Output the [x, y] coordinate of the center of the cell containing the given text.  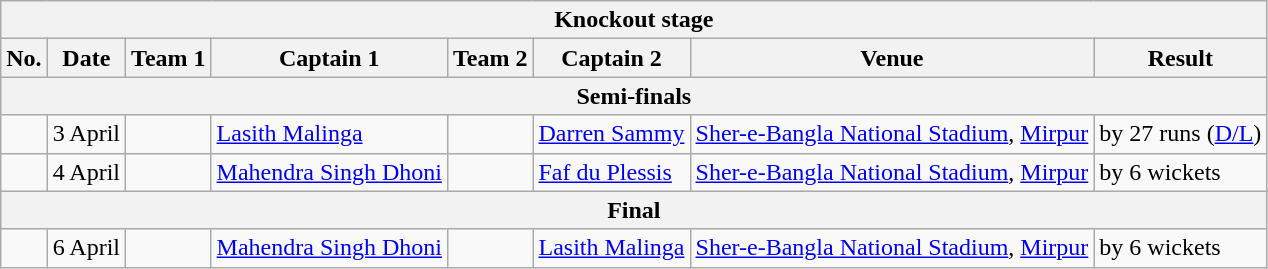
Captain 2 [612, 58]
Venue [892, 58]
No. [24, 58]
Date [86, 58]
Team 1 [169, 58]
3 April [86, 134]
Result [1180, 58]
6 April [86, 248]
by 27 runs (D/L) [1180, 134]
Final [634, 210]
Faf du Plessis [612, 172]
4 April [86, 172]
Darren Sammy [612, 134]
Semi-finals [634, 96]
Team 2 [490, 58]
Knockout stage [634, 20]
Captain 1 [329, 58]
